Extract the (x, y) coordinate from the center of the cell holding the provided text.  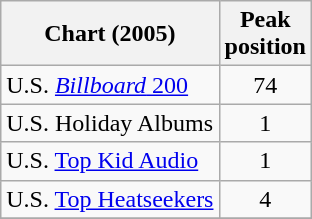
U.S. Holiday Albums (110, 123)
4 (265, 199)
U.S. Top Heatseekers (110, 199)
U.S. Billboard 200 (110, 85)
Chart (2005) (110, 34)
74 (265, 85)
U.S. Top Kid Audio (110, 161)
Peakposition (265, 34)
